Determine the (X, Y) coordinate at the center of the cell enclosing the given text.  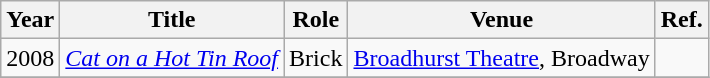
Broadhurst Theatre, Broadway (502, 58)
Venue (502, 20)
Role (316, 20)
Title (172, 20)
Brick (316, 58)
Cat on a Hot Tin Roof (172, 58)
2008 (30, 58)
Year (30, 20)
Ref. (682, 20)
